Pinpoint the cell where the given text exists, returning its (x, y) midpoint coordinate. 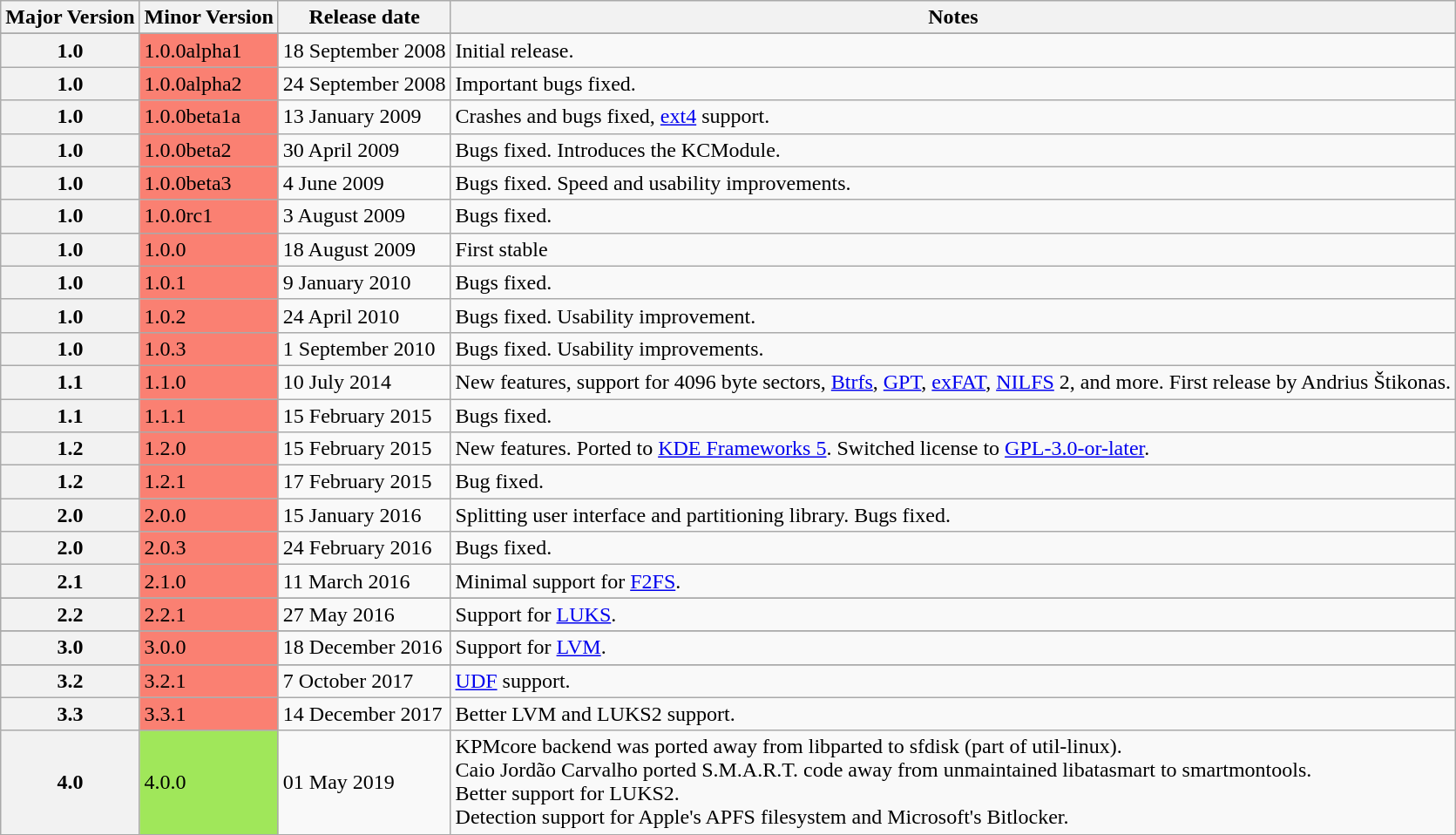
24 February 2016 (364, 548)
Minor Version (209, 17)
Important bugs fixed. (953, 84)
1.0.0alpha1 (209, 51)
Splitting user interface and partitioning library. Bugs fixed. (953, 515)
3 August 2009 (364, 216)
7 October 2017 (364, 681)
18 December 2016 (364, 648)
UDF support. (953, 681)
18 August 2009 (364, 249)
Crashes and bugs fixed, ext4 support. (953, 117)
15 January 2016 (364, 515)
Release date (364, 17)
13 January 2009 (364, 117)
3.3 (70, 714)
3.2.1 (209, 681)
24 April 2010 (364, 316)
1.0.0beta2 (209, 150)
4.0 (70, 783)
1.0.0alpha2 (209, 84)
1.0.3 (209, 349)
1.1.1 (209, 416)
Better LVM and LUKS2 support. (953, 714)
2.1.0 (209, 581)
30 April 2009 (364, 150)
2.0.3 (209, 548)
3.2 (70, 681)
New features, support for 4096 byte sectors, Btrfs, GPT, exFAT, NILFS 2, and more. First release by Andrius Štikonas. (953, 382)
17 February 2015 (364, 482)
2.1 (70, 581)
Initial release. (953, 51)
01 May 2019 (364, 783)
3.0.0 (209, 648)
Major Version (70, 17)
1.0.1 (209, 282)
3.0 (70, 648)
10 July 2014 (364, 382)
Bugs fixed. Usability improvements. (953, 349)
2.2.1 (209, 614)
2.2 (70, 614)
Bugs fixed. Usability improvement. (953, 316)
4 June 2009 (364, 183)
9 January 2010 (364, 282)
1.0.2 (209, 316)
Support for LUKS. (953, 614)
3.3.1 (209, 714)
Bugs fixed. Introduces the KCModule. (953, 150)
27 May 2016 (364, 614)
1.1.0 (209, 382)
First stable (953, 249)
1 September 2010 (364, 349)
1.2.1 (209, 482)
1.0.0rc1 (209, 216)
Support for LVM. (953, 648)
Bug fixed. (953, 482)
2.0.0 (209, 515)
4.0.0 (209, 783)
1.0.0beta3 (209, 183)
14 December 2017 (364, 714)
Bugs fixed. Speed and usability improvements. (953, 183)
Minimal support for F2FS. (953, 581)
18 September 2008 (364, 51)
11 March 2016 (364, 581)
24 September 2008 (364, 84)
1.2.0 (209, 449)
1.0.0beta1a (209, 117)
New features. Ported to KDE Frameworks 5. Switched license to GPL-3.0-or-later. (953, 449)
1.0.0 (209, 249)
Notes (953, 17)
